Provide the [X, Y] coordinate of the cell's center where the given text is located.  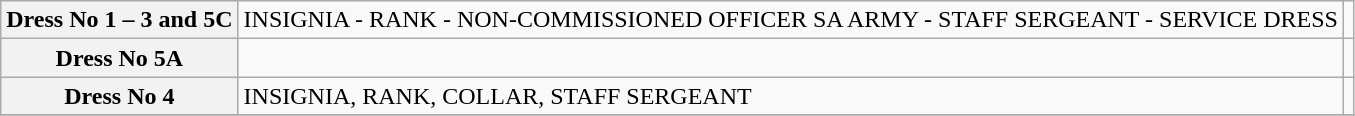
INSIGNIA, RANK, COLLAR, STAFF SERGEANT [790, 96]
INSIGNIA - RANK - NON-COMMISSIONED OFFICER SA ARMY - STAFF SERGEANT - SERVICE DRESS [790, 20]
Dress No 4 [120, 96]
Dress No 1 – 3 and 5C [120, 20]
Dress No 5A [120, 58]
